Pinpoint the cell where the given text exists, returning its [x, y] midpoint coordinate. 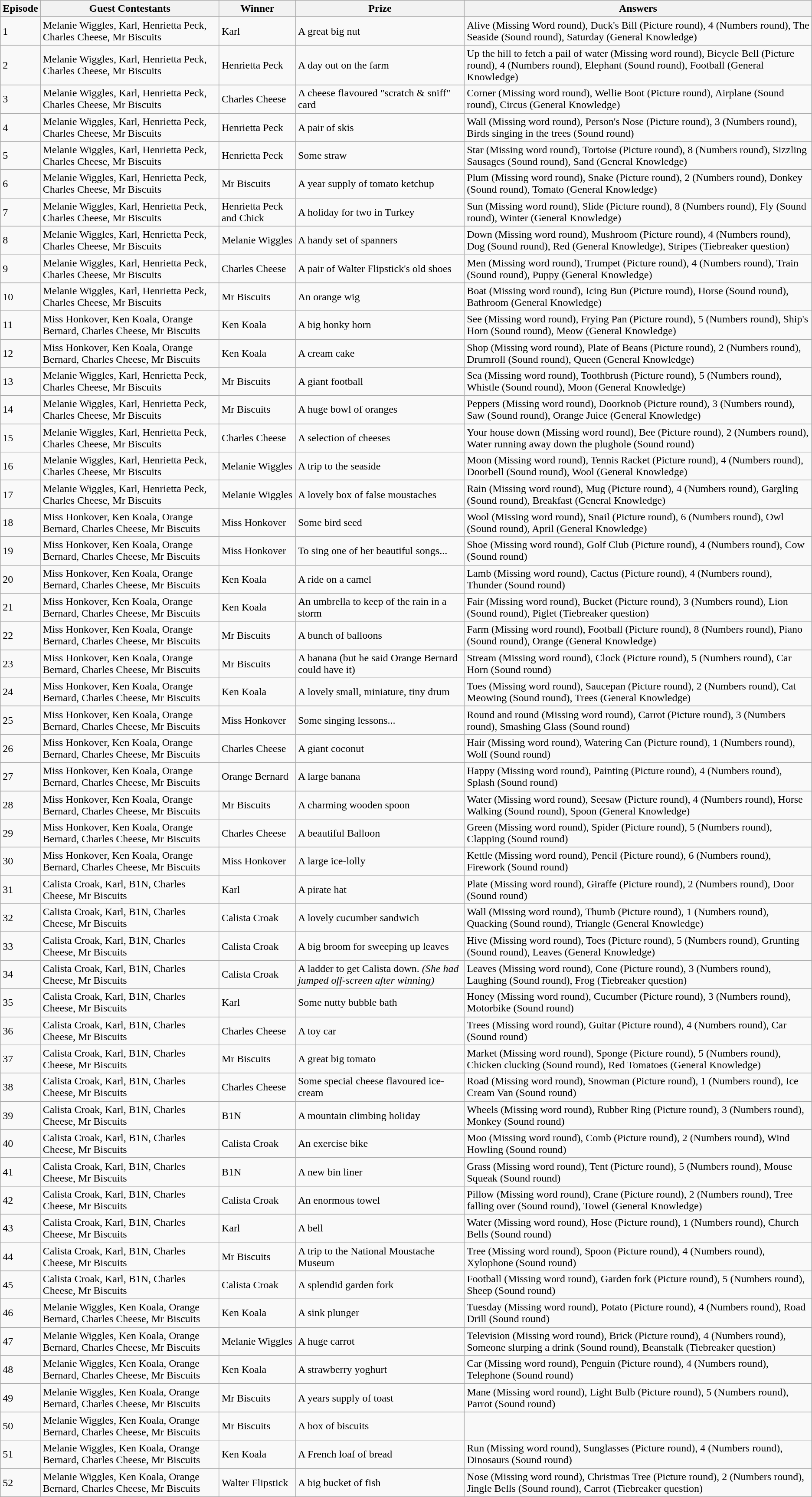
Sun (Missing word round), Slide (Picture round), 8 (Numbers round), Fly (Sound round), Winter (General Knowledge) [638, 212]
Round and round (Missing word round), Carrot (Picture round), 3 (Numbers round), Smashing Glass (Sound round) [638, 720]
Toes (Missing word round), Saucepan (Picture round), 2 (Numbers round), Cat Meowing (Sound round), Trees (General Knowledge) [638, 692]
52 [20, 1482]
Some special cheese flavoured ice-cream [380, 1087]
42 [20, 1200]
Some nutty bubble bath [380, 1002]
An orange wig [380, 297]
A ride on a camel [380, 579]
Shoe (Missing word round), Golf Club (Picture round), 4 (Numbers round), Cow (Sound round) [638, 551]
An exercise bike [380, 1144]
3 [20, 99]
Market (Missing word round), Sponge (Picture round), 5 (Numbers round), Chicken clucking (Sound round), Red Tomatoes (General Knowledge) [638, 1059]
A cream cake [380, 353]
Rain (Missing word round), Mug (Picture round), 4 (Numbers round), Gargling (Sound round), Breakfast (General Knowledge) [638, 495]
Down (Missing word round), Mushroom (Picture round), 4 (Numbers round), Dog (Sound round), Red (General Knowledge), Stripes (Tiebreaker question) [638, 240]
To sing one of her beautiful songs... [380, 551]
Water (Missing word round), Hose (Picture round), 1 (Numbers round), Church Bells (Sound round) [638, 1228]
48 [20, 1369]
Peppers (Missing word round), Doorknob (Picture round), 3 (Numbers round), Saw (Sound round), Orange Juice (General Knowledge) [638, 410]
Some singing lessons... [380, 720]
4 [20, 128]
Grass (Missing word round), Tent (Picture round), 5 (Numbers round), Mouse Squeak (Sound round) [638, 1172]
7 [20, 212]
Boat (Missing word round), Icing Bun (Picture round), Horse (Sound round), Bathroom (General Knowledge) [638, 297]
50 [20, 1426]
12 [20, 353]
Sea (Missing word round), Toothbrush (Picture round), 5 (Numbers round), Whistle (Sound round), Moon (General Knowledge) [638, 382]
Henrietta Peck and Chick [257, 212]
A banana (but he said Orange Bernard could have it) [380, 664]
A huge bowl of oranges [380, 410]
40 [20, 1144]
44 [20, 1257]
Corner (Missing word round), Wellie Boot (Picture round), Airplane (Sound round), Circus (General Knowledge) [638, 99]
Episode [20, 9]
Star (Missing word round), Tortoise (Picture round), 8 (Numbers round), Sizzling Sausages (Sound round), Sand (General Knowledge) [638, 155]
A years supply of toast [380, 1398]
Prize [380, 9]
Hive (Missing word round), Toes (Picture round), 5 (Numbers round), Grunting (Sound round), Leaves (General Knowledge) [638, 946]
See (Missing word round), Frying Pan (Picture round), 5 (Numbers round), Ship's Horn (Sound round), Meow (General Knowledge) [638, 325]
A great big tomato [380, 1059]
Orange Bernard [257, 777]
41 [20, 1172]
2 [20, 65]
Television (Missing word round), Brick (Picture round), 4 (Numbers round), Someone slurping a drink (Sound round), Beanstalk (Tiebreaker question) [638, 1342]
25 [20, 720]
A handy set of spanners [380, 240]
Guest Contestants [130, 9]
Wool (Missing word round), Snail (Picture round), 6 (Numbers round), Owl (Sound round), April (General Knowledge) [638, 522]
38 [20, 1087]
Water (Missing word round), Seesaw (Picture round), 4 (Numbers round), Horse Walking (Sound round), Spoon (General Knowledge) [638, 804]
18 [20, 522]
11 [20, 325]
14 [20, 410]
Plate (Missing word round), Giraffe (Picture round), 2 (Numbers round), Door (Sound round) [638, 890]
Trees (Missing word round), Guitar (Picture round), 4 (Numbers round), Car (Sound round) [638, 1031]
29 [20, 833]
A pair of skis [380, 128]
Green (Missing word round), Spider (Picture round), 5 (Numbers round), Clapping (Sound round) [638, 833]
Road (Missing word round), Snowman (Picture round), 1 (Numbers round), Ice Cream Van (Sound round) [638, 1087]
Fair (Missing word round), Bucket (Picture round), 3 (Numbers round), Lion (Sound round), Piglet (Tiebreaker question) [638, 607]
46 [20, 1313]
35 [20, 1002]
A pirate hat [380, 890]
47 [20, 1342]
Leaves (Missing word round), Cone (Picture round), 3 (Numbers round), Laughing (Sound round), Frog (Tiebreaker question) [638, 975]
Winner [257, 9]
Car (Missing word round), Penguin (Picture round), 4 (Numbers round), Telephone (Sound round) [638, 1369]
A big broom for sweeping up leaves [380, 946]
28 [20, 804]
Wall (Missing word round), Person's Nose (Picture round), 3 (Numbers round), Birds singing in the trees (Sound round) [638, 128]
A holiday for two in Turkey [380, 212]
9 [20, 268]
10 [20, 297]
19 [20, 551]
23 [20, 664]
6 [20, 184]
A bunch of balloons [380, 635]
A day out on the farm [380, 65]
Alive (Missing Word round), Duck's Bill (Picture round), 4 (Numbers round), The Seaside (Sound round), Saturday (General Knowledge) [638, 31]
A year supply of tomato ketchup [380, 184]
Wall (Missing word round), Thumb (Picture round), 1 (Numbers round), Quacking (Sound round), Triangle (General Knowledge) [638, 918]
Answers [638, 9]
A pair of Walter Flipstick's old shoes [380, 268]
37 [20, 1059]
A lovely cucumber sandwich [380, 918]
39 [20, 1115]
1 [20, 31]
A trip to the National Moustache Museum [380, 1257]
43 [20, 1228]
Shop (Missing word round), Plate of Beans (Picture round), 2 (Numbers round), Drumroll (Sound round), Queen (General Knowledge) [638, 353]
A giant coconut [380, 748]
An umbrella to keep of the rain in a storm [380, 607]
A strawberry yoghurt [380, 1369]
26 [20, 748]
A splendid garden fork [380, 1285]
24 [20, 692]
A charming wooden spoon [380, 804]
30 [20, 862]
5 [20, 155]
Tuesday (Missing word round), Potato (Picture round), 4 (Numbers round), Road Drill (Sound round) [638, 1313]
A new bin liner [380, 1172]
13 [20, 382]
A lovely small, miniature, tiny drum [380, 692]
16 [20, 466]
Pillow (Missing word round), Crane (Picture round), 2 (Numbers round), Tree falling over (Sound round), Towel (General Knowledge) [638, 1200]
A sink plunger [380, 1313]
17 [20, 495]
Men (Missing word round), Trumpet (Picture round), 4 (Numbers round), Train (Sound round), Puppy (General Knowledge) [638, 268]
Wheels (Missing word round), Rubber Ring (Picture round), 3 (Numbers round), Monkey (Sound round) [638, 1115]
A lovely box of false moustaches [380, 495]
Your house down (Missing word round), Bee (Picture round), 2 (Numbers round), Water running away down the plughole (Sound round) [638, 438]
A huge carrot [380, 1342]
8 [20, 240]
Some bird seed [380, 522]
A big honky horn [380, 325]
Hair (Missing word round), Watering Can (Picture round), 1 (Numbers round), Wolf (Sound round) [638, 748]
A toy car [380, 1031]
A cheese flavoured "scratch & sniff" card [380, 99]
A selection of cheeses [380, 438]
A trip to the seaside [380, 466]
Happy (Missing word round), Painting (Picture round), 4 (Numbers round), Splash (Sound round) [638, 777]
Lamb (Missing word round), Cactus (Picture round), 4 (Numbers round), Thunder (Sound round) [638, 579]
15 [20, 438]
A great big nut [380, 31]
33 [20, 946]
Nose (Missing word round), Christmas Tree (Picture round), 2 (Numbers round), Jingle Bells (Sound round), Carrot (Tiebreaker question) [638, 1482]
27 [20, 777]
Farm (Missing word round), Football (Picture round), 8 (Numbers round), Piano (Sound round), Orange (General Knowledge) [638, 635]
22 [20, 635]
A large ice-lolly [380, 862]
36 [20, 1031]
A big bucket of fish [380, 1482]
A beautiful Balloon [380, 833]
A ladder to get Calista down. (She had jumped off-screen after winning) [380, 975]
A giant football [380, 382]
A mountain climbing holiday [380, 1115]
A box of biscuits [380, 1426]
Mane (Missing word round), Light Bulb (Picture round), 5 (Numbers round), Parrot (Sound round) [638, 1398]
A French loaf of bread [380, 1454]
Football (Missing word round), Garden fork (Picture round), 5 (Numbers round), Sheep (Sound round) [638, 1285]
Walter Flipstick [257, 1482]
45 [20, 1285]
A large banana [380, 777]
A bell [380, 1228]
Run (Missing word round), Sunglasses (Picture round), 4 (Numbers round), Dinosaurs (Sound round) [638, 1454]
Honey (Missing word round), Cucumber (Picture round), 3 (Numbers round), Motorbike (Sound round) [638, 1002]
Plum (Missing word round), Snake (Picture round), 2 (Numbers round), Donkey (Sound round), Tomato (General Knowledge) [638, 184]
Kettle (Missing word round), Pencil (Picture round), 6 (Numbers round), Firework (Sound round) [638, 862]
51 [20, 1454]
Tree (Missing word round), Spoon (Picture round), 4 (Numbers round), Xylophone (Sound round) [638, 1257]
Some straw [380, 155]
Moo (Missing word round), Comb (Picture round), 2 (Numbers round), Wind Howling (Sound round) [638, 1144]
20 [20, 579]
49 [20, 1398]
Stream (Missing word round), Clock (Picture round), 5 (Numbers round), Car Horn (Sound round) [638, 664]
An enormous towel [380, 1200]
34 [20, 975]
21 [20, 607]
Moon (Missing word round), Tennis Racket (Picture round), 4 (Numbers round), Doorbell (Sound round), Wool (General Knowledge) [638, 466]
31 [20, 890]
32 [20, 918]
